Return the (X, Y) coordinate for the center point of the cell that contains the specified text.  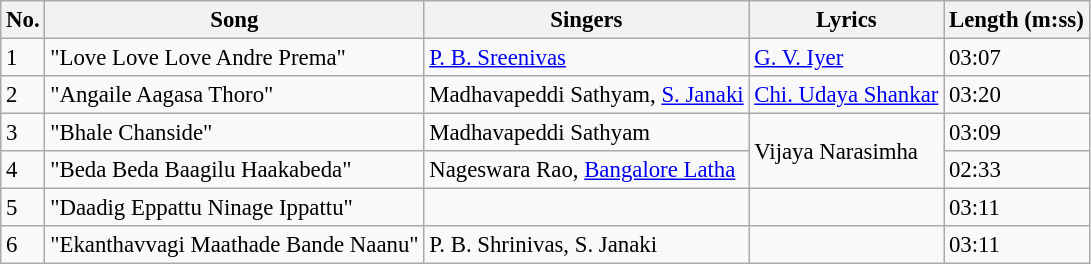
Lyrics (846, 20)
6 (23, 245)
02:33 (1016, 170)
03:07 (1016, 58)
Nageswara Rao, Bangalore Latha (586, 170)
Singers (586, 20)
03:09 (1016, 133)
4 (23, 170)
Madhavapeddi Sathyam (586, 133)
G. V. Iyer (846, 58)
Vijaya Narasimha (846, 152)
"Daadig Eppattu Ninage Ippattu" (234, 208)
"Bhale Chanside" (234, 133)
Madhavapeddi Sathyam, S. Janaki (586, 95)
1 (23, 58)
"Angaile Aagasa Thoro" (234, 95)
5 (23, 208)
P. B. Sreenivas (586, 58)
"Beda Beda Baagilu Haakabeda" (234, 170)
"Love Love Love Andre Prema" (234, 58)
No. (23, 20)
P. B. Shrinivas, S. Janaki (586, 245)
3 (23, 133)
Song (234, 20)
03:20 (1016, 95)
"Ekanthavvagi Maathade Bande Naanu" (234, 245)
Length (m:ss) (1016, 20)
2 (23, 95)
Chi. Udaya Shankar (846, 95)
